Return the [x, y] coordinate for the center point of the cell that contains the specified text.  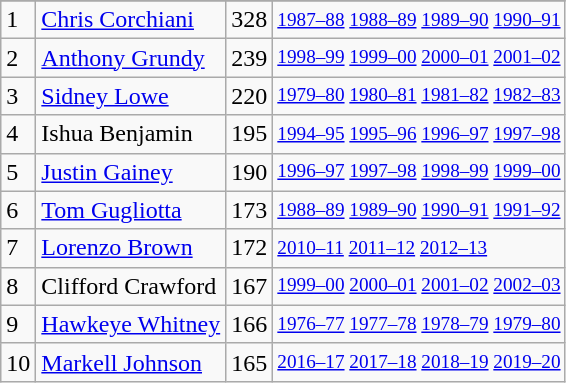
2010–11 2011–12 2012–13 [419, 248]
195 [250, 134]
220 [250, 96]
Lorenzo Brown [131, 248]
1999–00 2000–01 2001–02 2002–03 [419, 286]
Justin Gainey [131, 172]
Ishua Benjamin [131, 134]
172 [250, 248]
1996–97 1997–98 1998–99 1999–00 [419, 172]
328 [250, 20]
Chris Corchiani [131, 20]
Tom Gugliotta [131, 210]
1 [18, 20]
Clifford Crawford [131, 286]
239 [250, 58]
173 [250, 210]
1994–95 1995–96 1996–97 1997–98 [419, 134]
166 [250, 324]
6 [18, 210]
7 [18, 248]
1979–80 1980–81 1981–82 1982–83 [419, 96]
190 [250, 172]
2016–17 2017–18 2018–19 2019–20 [419, 362]
1998–99 1999–00 2000–01 2001–02 [419, 58]
3 [18, 96]
4 [18, 134]
2 [18, 58]
Anthony Grundy [131, 58]
1976–77 1977–78 1978–79 1979–80 [419, 324]
1988–89 1989–90 1990–91 1991–92 [419, 210]
5 [18, 172]
9 [18, 324]
Markell Johnson [131, 362]
1987–88 1988–89 1989–90 1990–91 [419, 20]
Hawkeye Whitney [131, 324]
8 [18, 286]
167 [250, 286]
165 [250, 362]
Sidney Lowe [131, 96]
10 [18, 362]
